Determine the (x, y) coordinate at the center of the cell enclosing the given text.  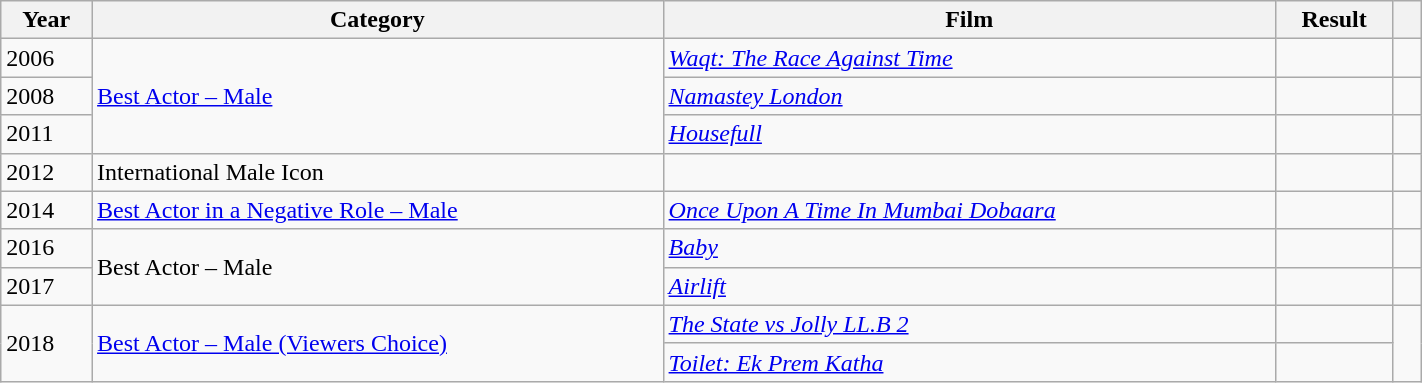
Waqt: The Race Against Time (969, 58)
2017 (46, 286)
Baby (969, 248)
Best Actor – Male (Viewers Choice) (378, 343)
2012 (46, 172)
2014 (46, 210)
2018 (46, 343)
The State vs Jolly LL.B 2 (969, 324)
Year (46, 20)
Once Upon A Time In Mumbai Dobaara (969, 210)
Airlift (969, 286)
International Male Icon (378, 172)
Film (969, 20)
Toilet: Ek Prem Katha (969, 362)
2006 (46, 58)
Best Actor in a Negative Role – Male (378, 210)
2008 (46, 96)
2016 (46, 248)
Housefull (969, 134)
Namastey London (969, 96)
Result (1334, 20)
2011 (46, 134)
Category (378, 20)
